Provide the [X, Y] coordinate of the cell's center where the given text is located.  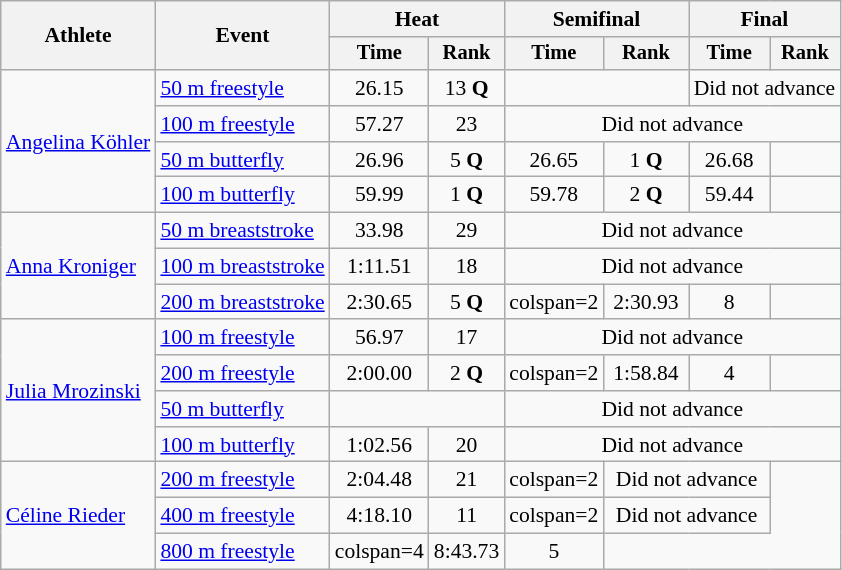
50 m freestyle [242, 88]
56.97 [380, 338]
Semifinal [596, 19]
59.78 [554, 195]
2:04.48 [380, 480]
33.98 [380, 231]
18 [466, 267]
Event [242, 36]
5 [554, 552]
21 [466, 480]
26.96 [380, 160]
59.44 [730, 195]
8:43.73 [466, 552]
Céline Rieder [78, 516]
100 m breaststroke [242, 267]
400 m freestyle [242, 516]
26.65 [554, 160]
200 m breaststroke [242, 302]
1:11.51 [380, 267]
2:30.65 [380, 302]
23 [466, 124]
17 [466, 338]
20 [466, 445]
Anna Kroniger [78, 266]
Heat [418, 19]
2:30.93 [646, 302]
4 [730, 373]
colspan=4 [380, 552]
8 [730, 302]
Julia Mrozinski [78, 391]
2:00.00 [380, 373]
800 m freestyle [242, 552]
26.15 [380, 88]
26.68 [730, 160]
11 [466, 516]
13 Q [466, 88]
57.27 [380, 124]
4:18.10 [380, 516]
59.99 [380, 195]
Angelina Köhler [78, 141]
1:02.56 [380, 445]
1:58.84 [646, 373]
Final [765, 19]
29 [466, 231]
50 m breaststroke [242, 231]
Athlete [78, 36]
